Search for the cell housing the specified text and yield its [x, y] center coordinate. 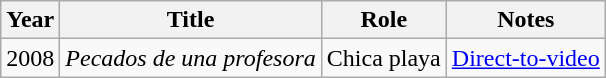
Pecados de una profesora [190, 58]
Direct-to-video [526, 58]
Chica playa [384, 58]
Year [30, 20]
2008 [30, 58]
Title [190, 20]
Notes [526, 20]
Role [384, 20]
